For the text-containing cell, return its midpoint in [x, y] coordinate format. 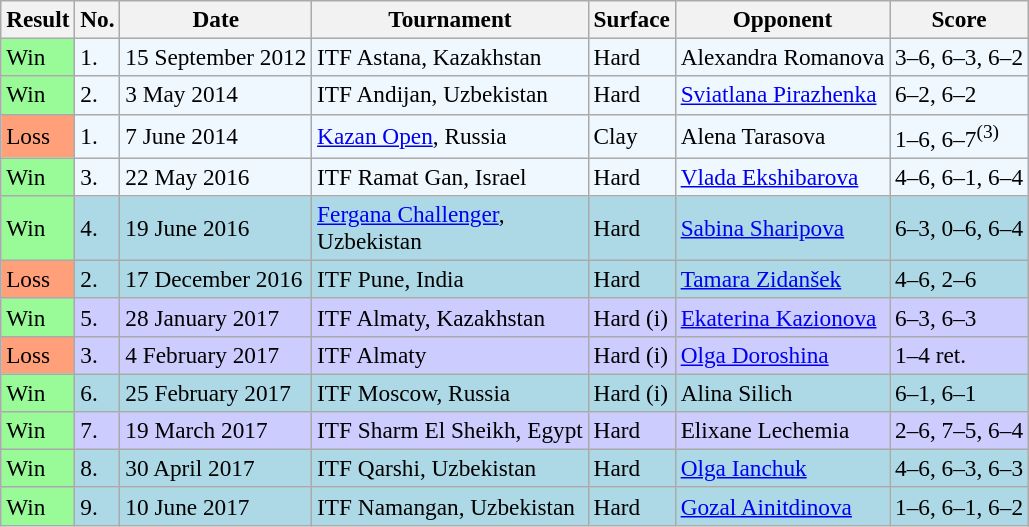
ITF Qarshi, Uzbekistan [450, 468]
7. [98, 430]
1–6, 6–1, 6–2 [960, 506]
19 June 2016 [216, 228]
ITF Sharm El Sheikh, Egypt [450, 430]
Clay [632, 136]
22 May 2016 [216, 177]
25 February 2017 [216, 393]
4–6, 6–1, 6–4 [960, 177]
Sabina Sharipova [782, 228]
10 June 2017 [216, 506]
ITF Almaty, Kazakhstan [450, 317]
6–3, 0–6, 6–4 [960, 228]
28 January 2017 [216, 317]
ITF Pune, India [450, 279]
6–1, 6–1 [960, 393]
4–6, 2–6 [960, 279]
Alena Tarasova [782, 136]
6–2, 6–2 [960, 95]
17 December 2016 [216, 279]
ITF Moscow, Russia [450, 393]
7 June 2014 [216, 136]
Result [38, 19]
ITF Astana, Kazakhstan [450, 57]
4 February 2017 [216, 355]
1–6, 6–7(3) [960, 136]
Score [960, 19]
ITF Ramat Gan, Israel [450, 177]
1–4 ret. [960, 355]
Olga Ianchuk [782, 468]
No. [98, 19]
ITF Namangan, Uzbekistan [450, 506]
Tamara Zidanšek [782, 279]
Sviatlana Pirazhenka [782, 95]
Date [216, 19]
2–6, 7–5, 6–4 [960, 430]
19 March 2017 [216, 430]
Olga Doroshina [782, 355]
Fergana Challenger, Uzbekistan [450, 228]
6. [98, 393]
6–3, 6–3 [960, 317]
ITF Almaty [450, 355]
Vlada Ekshibarova [782, 177]
Alina Silich [782, 393]
Tournament [450, 19]
3–6, 6–3, 6–2 [960, 57]
Alexandra Romanova [782, 57]
5. [98, 317]
Kazan Open, Russia [450, 136]
4–6, 6–3, 6–3 [960, 468]
Ekaterina Kazionova [782, 317]
Elixane Lechemia [782, 430]
9. [98, 506]
8. [98, 468]
Surface [632, 19]
Opponent [782, 19]
Gozal Ainitdinova [782, 506]
ITF Andijan, Uzbekistan [450, 95]
30 April 2017 [216, 468]
3 May 2014 [216, 95]
4. [98, 228]
15 September 2012 [216, 57]
